Identify which cell holds the provided text, then report its [X, Y] central coordinate. 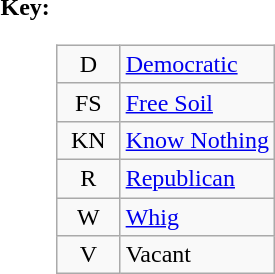
V [89, 255]
D [89, 64]
KN [89, 140]
Free Soil [197, 102]
Know Nothing [197, 140]
Republican [197, 178]
FS [89, 102]
Democratic [197, 64]
R [89, 178]
Vacant [197, 255]
W [89, 217]
Whig [197, 217]
